Return [X, Y] of the center of cell containing provided text 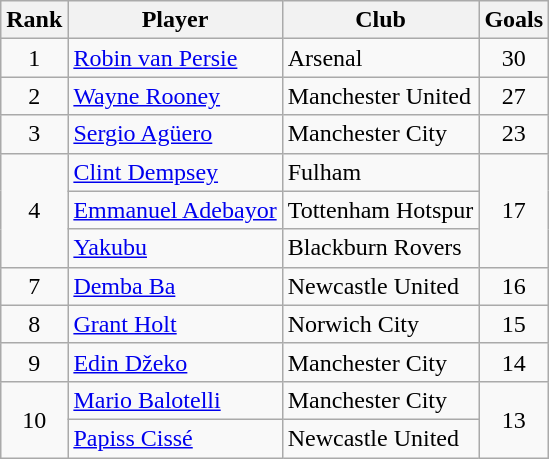
15 [514, 324]
2 [34, 96]
13 [514, 419]
Player [175, 20]
14 [514, 362]
Norwich City [380, 324]
Manchester United [380, 96]
Sergio Agüero [175, 134]
3 [34, 134]
Goals [514, 20]
Club [380, 20]
Robin van Persie [175, 58]
Papiss Cissé [175, 438]
Clint Dempsey [175, 172]
Fulham [380, 172]
9 [34, 362]
7 [34, 286]
Demba Ba [175, 286]
4 [34, 210]
10 [34, 419]
1 [34, 58]
Rank [34, 20]
23 [514, 134]
17 [514, 210]
8 [34, 324]
16 [514, 286]
Arsenal [380, 58]
Blackburn Rovers [380, 248]
Tottenham Hotspur [380, 210]
27 [514, 96]
Grant Holt [175, 324]
Edin Džeko [175, 362]
Emmanuel Adebayor [175, 210]
Yakubu [175, 248]
30 [514, 58]
Wayne Rooney [175, 96]
Mario Balotelli [175, 400]
